Determine the (X, Y) coordinate at the center of the cell enclosing the given text.  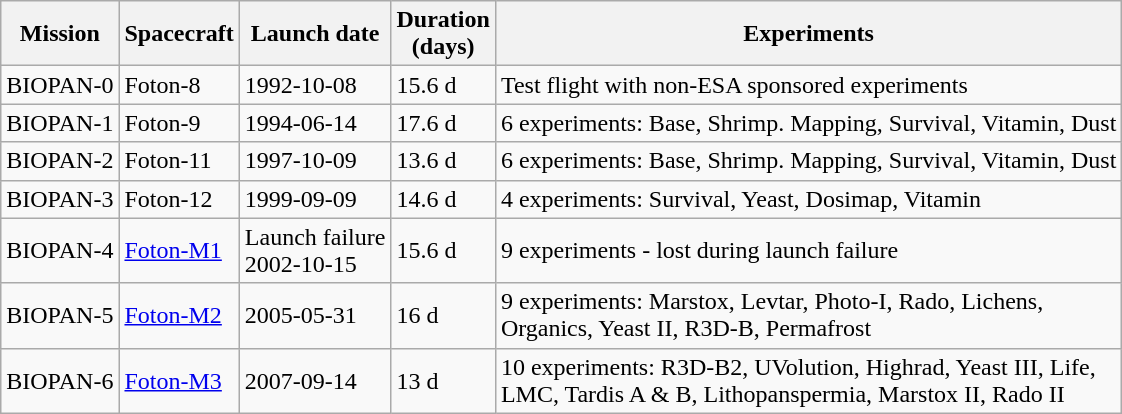
16 d (443, 316)
BIOPAN-4 (60, 250)
Foton-M3 (179, 380)
Test flight with non-ESA sponsored experiments (808, 85)
BIOPAN-5 (60, 316)
13.6 d (443, 161)
14.6 d (443, 199)
Foton-8 (179, 85)
BIOPAN-0 (60, 85)
Launch date (315, 34)
Spacecraft (179, 34)
Experiments (808, 34)
Duration(days) (443, 34)
4 experiments: Survival, Yeast, Dosimap, Vitamin (808, 199)
2005-05-31 (315, 316)
Foton-M2 (179, 316)
BIOPAN-6 (60, 380)
9 experiments - lost during launch failure (808, 250)
17.6 d (443, 123)
Mission (60, 34)
9 experiments: Marstox, Levtar, Photo-I, Rado, Lichens, Organics, Yeast II, R3D-B, Permafrost (808, 316)
10 experiments: R3D-B2, UVolution, Highrad, Yeast III, Life, LMC, Tardis A & B, Lithopanspermia, Marstox II, Rado II (808, 380)
1994-06-14 (315, 123)
1997-10-09 (315, 161)
Launch failure2002-10-15 (315, 250)
Foton-9 (179, 123)
2007-09-14 (315, 380)
Foton-12 (179, 199)
Foton-11 (179, 161)
BIOPAN-3 (60, 199)
1992-10-08 (315, 85)
1999-09-09 (315, 199)
BIOPAN-1 (60, 123)
BIOPAN-2 (60, 161)
Foton-M1 (179, 250)
13 d (443, 380)
